Capture the cell that displays the provided text and extract its (x, y) central coordinate. 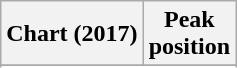
Peakposition (189, 34)
Chart (2017) (72, 34)
